Return [x, y] of the center of cell containing provided text 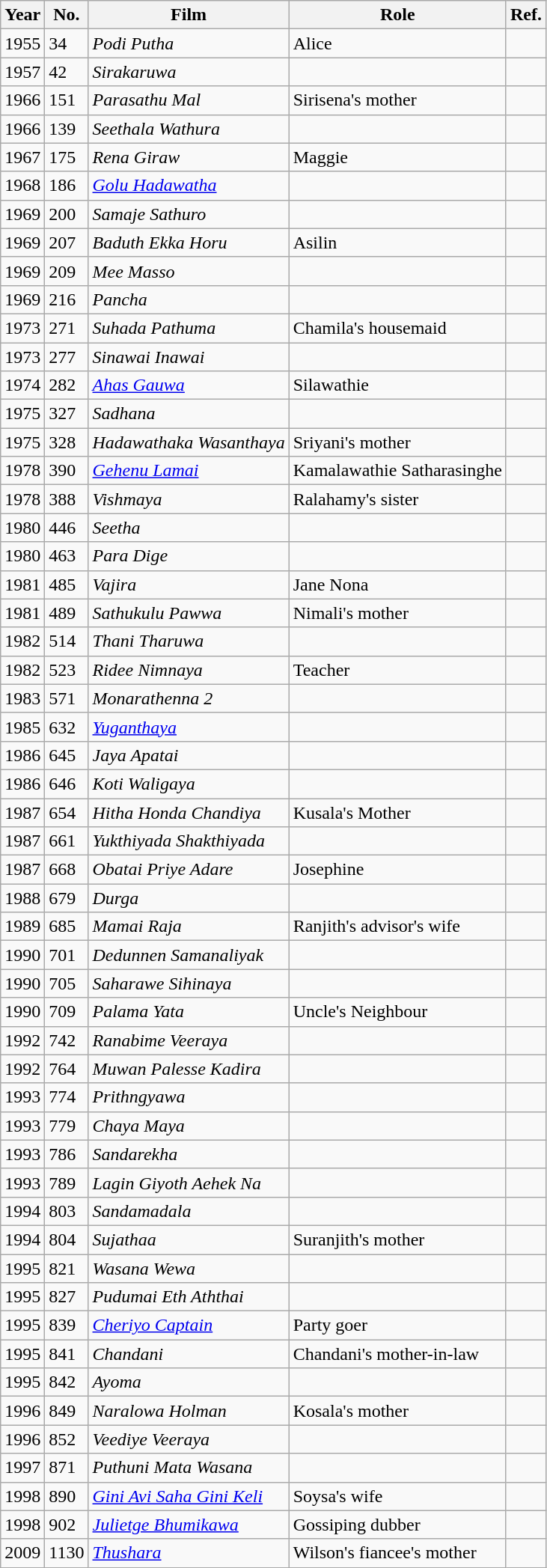
Dedunnen Samanaliyak [189, 955]
Ahas Gauwa [189, 385]
Prithngyawa [189, 1097]
786 [67, 1154]
Sandarekha [189, 1154]
42 [67, 72]
Kosala's mother [397, 1411]
Chaya Maya [189, 1126]
Ralahamy's sister [397, 499]
701 [67, 955]
34 [67, 43]
Gossiping dubber [397, 1525]
Julietge Bhumikawa [189, 1525]
463 [67, 556]
175 [67, 157]
Alice [397, 43]
Sriyani's mother [397, 442]
271 [67, 328]
388 [67, 499]
139 [67, 129]
Seetha [189, 528]
709 [67, 1012]
668 [67, 870]
789 [67, 1183]
Koti Waligaya [189, 784]
Rena Giraw [189, 157]
390 [67, 471]
Jaya Apatai [189, 755]
779 [67, 1126]
842 [67, 1382]
282 [67, 385]
Uncle's Neighbour [397, 1012]
679 [67, 898]
Podi Putha [189, 43]
661 [67, 841]
Asilin [397, 242]
Ref. [525, 15]
1955 [22, 43]
1988 [22, 898]
Mee Masso [189, 271]
Jane Nona [397, 585]
Teacher [397, 670]
327 [67, 414]
Sirisena's mother [397, 100]
209 [67, 271]
Seethala Wathura [189, 129]
216 [67, 299]
654 [67, 812]
Gehenu Lamai [189, 471]
Sirakaruwa [189, 72]
Vajira [189, 585]
186 [67, 186]
Wasana Wewa [189, 1269]
Party goer [397, 1326]
523 [67, 670]
742 [67, 1040]
821 [67, 1269]
Chandani [189, 1354]
646 [67, 784]
Wilson's fiancee's mother [397, 1553]
Baduth Ekka Horu [189, 242]
Thushara [189, 1553]
207 [67, 242]
Sandamadala [189, 1211]
Palama Yata [189, 1012]
1967 [22, 157]
Veediye Veeraya [189, 1439]
Mamai Raja [189, 927]
839 [67, 1326]
200 [67, 214]
Puthuni Mata Wasana [189, 1468]
1974 [22, 385]
804 [67, 1239]
Thani Tharuwa [189, 641]
Josephine [397, 870]
Film [189, 15]
871 [67, 1468]
Kamalawathie Satharasinghe [397, 471]
514 [67, 641]
Gini Avi Saha Gini Keli [189, 1496]
632 [67, 727]
Sujathaa [189, 1239]
151 [67, 100]
328 [67, 442]
Naralowa Holman [189, 1411]
Monarathenna 2 [189, 698]
277 [67, 357]
Golu Hadawatha [189, 186]
1957 [22, 72]
489 [67, 613]
852 [67, 1439]
Chamila's housemaid [397, 328]
2009 [22, 1553]
Silawathie [397, 385]
Vishmaya [189, 499]
1968 [22, 186]
Ranabime Veeraya [189, 1040]
1130 [67, 1553]
Sadhana [189, 414]
Ridee Nimnaya [189, 670]
Hitha Honda Chandiya [189, 812]
1997 [22, 1468]
1985 [22, 727]
Yukthiyada Shakthiyada [189, 841]
Cheriyo Captain [189, 1326]
No. [67, 15]
Chandani's mother-in-law [397, 1354]
Obatai Priye Adare [189, 870]
Pancha [189, 299]
849 [67, 1411]
485 [67, 585]
1983 [22, 698]
Nimali's mother [397, 613]
803 [67, 1211]
Ranjith's advisor's wife [397, 927]
Muwan Palesse Kadira [189, 1069]
Suhada Pathuma [189, 328]
571 [67, 698]
902 [67, 1525]
Role [397, 15]
Lagin Giyoth Aehek Na [189, 1183]
841 [67, 1354]
827 [67, 1297]
Hadawathaka Wasanthaya [189, 442]
Sinawai Inawai [189, 357]
Maggie [397, 157]
705 [67, 983]
Para Dige [189, 556]
Suranjith's mother [397, 1239]
Soysa's wife [397, 1496]
Year [22, 15]
890 [67, 1496]
Parasathu Mal [189, 100]
Samaje Sathuro [189, 214]
Ayoma [189, 1382]
Kusala's Mother [397, 812]
Saharawe Sihinaya [189, 983]
Durga [189, 898]
Yuganthaya [189, 727]
764 [67, 1069]
774 [67, 1097]
Pudumai Eth Aththai [189, 1297]
446 [67, 528]
1989 [22, 927]
685 [67, 927]
Sathukulu Pawwa [189, 613]
645 [67, 755]
